Capture the cell that displays the provided text and extract its (X, Y) central coordinate. 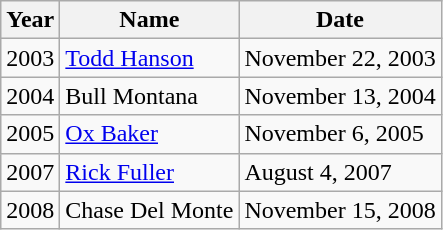
November 13, 2004 (340, 96)
November 6, 2005 (340, 134)
Year (30, 20)
Bull Montana (150, 96)
August 4, 2007 (340, 172)
2007 (30, 172)
Rick Fuller (150, 172)
Todd Hanson (150, 58)
Chase Del Monte (150, 210)
November 15, 2008 (340, 210)
Ox Baker (150, 134)
Date (340, 20)
2004 (30, 96)
2005 (30, 134)
2003 (30, 58)
2008 (30, 210)
Name (150, 20)
November 22, 2003 (340, 58)
